Provide the [x, y] coordinate of the cell's center where the given text is located.  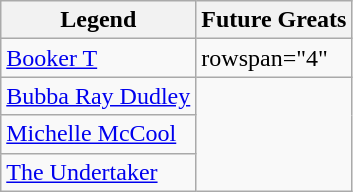
Legend [98, 20]
Future Greats [274, 20]
The Undertaker [98, 172]
Michelle McCool [98, 134]
Booker T [98, 58]
Bubba Ray Dudley [98, 96]
rowspan="4" [274, 58]
